Return [X, Y] of the center of cell containing provided text 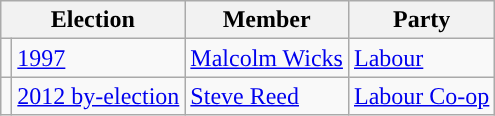
Party [421, 20]
Member [267, 20]
Malcolm Wicks [267, 58]
Election [93, 20]
1997 [98, 58]
Labour Co-op [421, 96]
Steve Reed [267, 96]
Labour [421, 58]
2012 by-election [98, 96]
